Output the [x, y] coordinate of the center of the cell containing the given text.  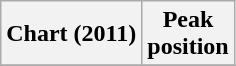
Chart (2011) [72, 34]
Peakposition [188, 34]
